Pinpoint the cell where the given text exists, returning its (x, y) midpoint coordinate. 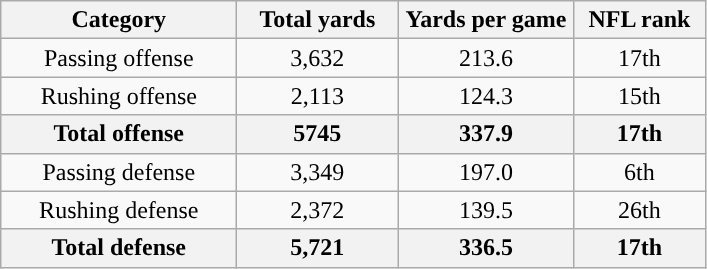
213.6 (486, 58)
Category (119, 20)
Total defense (119, 248)
6th (640, 172)
Passing offense (119, 58)
Yards per game (486, 20)
124.3 (486, 96)
5,721 (318, 248)
Total yards (318, 20)
Total offense (119, 134)
337.9 (486, 134)
26th (640, 210)
197.0 (486, 172)
139.5 (486, 210)
2,113 (318, 96)
3,349 (318, 172)
5745 (318, 134)
336.5 (486, 248)
Rushing defense (119, 210)
15th (640, 96)
Passing defense (119, 172)
Rushing offense (119, 96)
3,632 (318, 58)
2,372 (318, 210)
NFL rank (640, 20)
